Search for the cell housing the specified text and yield its (X, Y) center coordinate. 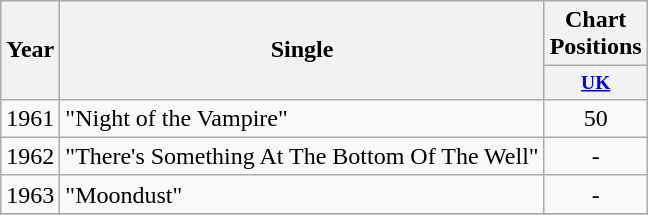
"Moondust" (302, 194)
Chart Positions (596, 34)
"There's Something At The Bottom Of The Well" (302, 156)
"Night of the Vampire" (302, 118)
1962 (30, 156)
50 (596, 118)
UK (596, 82)
1963 (30, 194)
1961 (30, 118)
Year (30, 50)
Single (302, 50)
